Pinpoint the cell where the given text exists, returning its (x, y) midpoint coordinate. 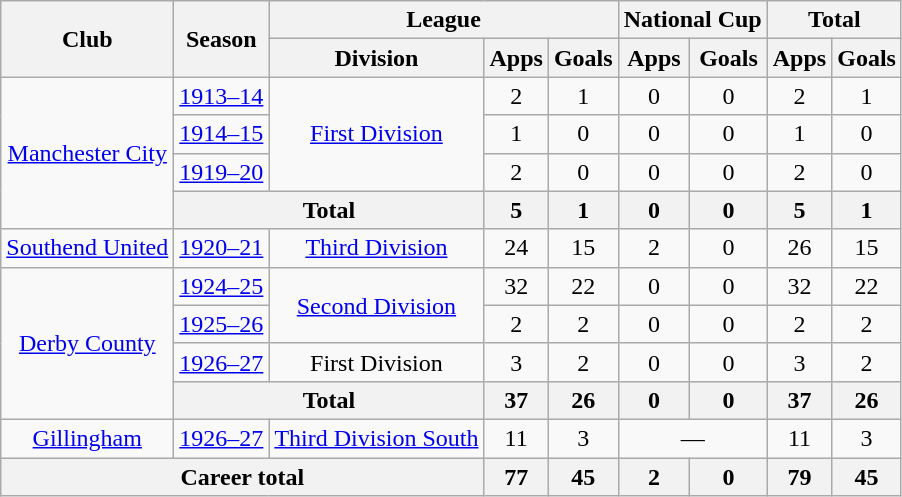
77 (516, 477)
1913–14 (222, 96)
Division (376, 58)
— (692, 438)
Season (222, 39)
Third Division (376, 248)
Gillingham (88, 438)
1919–20 (222, 172)
Second Division (376, 305)
Club (88, 39)
Third Division South (376, 438)
League (444, 20)
24 (516, 248)
Derby County (88, 343)
1920–21 (222, 248)
Southend United (88, 248)
79 (799, 477)
1914–15 (222, 134)
Career total (242, 477)
National Cup (692, 20)
1925–26 (222, 324)
1924–25 (222, 286)
Manchester City (88, 153)
